Return [X, Y] of the center of cell containing provided text 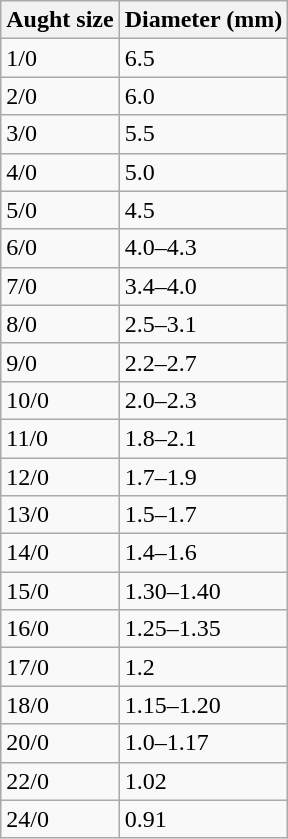
20/0 [60, 743]
5.0 [204, 172]
5.5 [204, 134]
7/0 [60, 286]
14/0 [60, 553]
18/0 [60, 705]
Aught size [60, 20]
8/0 [60, 324]
2.0–2.3 [204, 400]
Diameter (mm) [204, 20]
1.2 [204, 667]
1.30–1.40 [204, 591]
16/0 [60, 629]
22/0 [60, 781]
24/0 [60, 819]
6.5 [204, 58]
13/0 [60, 515]
4/0 [60, 172]
6/0 [60, 248]
9/0 [60, 362]
1.15–1.20 [204, 705]
2.2–2.7 [204, 362]
1.8–2.1 [204, 438]
1.7–1.9 [204, 477]
2.5–3.1 [204, 324]
6.0 [204, 96]
1.5–1.7 [204, 515]
1.02 [204, 781]
2/0 [60, 96]
3.4–4.0 [204, 286]
4.0–4.3 [204, 248]
15/0 [60, 591]
1.4–1.6 [204, 553]
1.0–1.17 [204, 743]
5/0 [60, 210]
17/0 [60, 667]
3/0 [60, 134]
0.91 [204, 819]
1/0 [60, 58]
1.25–1.35 [204, 629]
12/0 [60, 477]
11/0 [60, 438]
10/0 [60, 400]
4.5 [204, 210]
